Determine the [X, Y] coordinate at the center of the cell enclosing the given text.  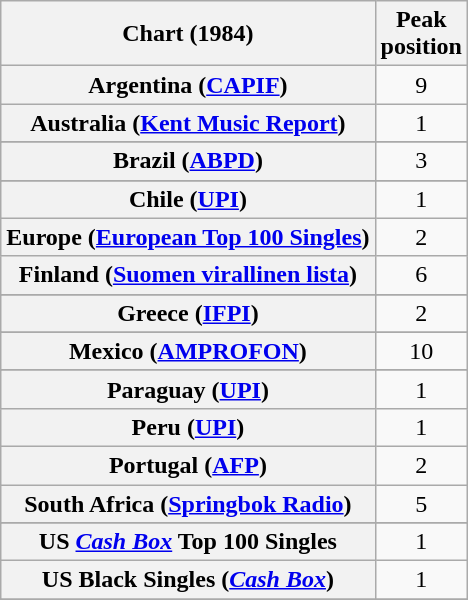
Brazil (ABPD) [188, 161]
Chile (UPI) [188, 199]
3 [421, 161]
Peru (UPI) [188, 427]
US Black Singles (Cash Box) [188, 580]
Finland (Suomen virallinen lista) [188, 275]
Portugal (AFP) [188, 465]
5 [421, 503]
6 [421, 275]
South Africa (Springbok Radio) [188, 503]
US Cash Box Top 100 Singles [188, 542]
Europe (European Top 100 Singles) [188, 237]
Paraguay (UPI) [188, 389]
Peakposition [421, 34]
Mexico (AMPROFON) [188, 351]
9 [421, 85]
10 [421, 351]
Australia (Kent Music Report) [188, 123]
Chart (1984) [188, 34]
Argentina (CAPIF) [188, 85]
Greece (IFPI) [188, 313]
